Output the [X, Y] coordinate of the center of the cell containing the given text.  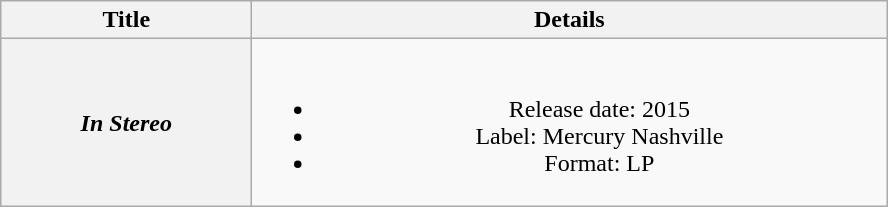
Details [570, 20]
Release date: 2015 Label: Mercury NashvilleFormat: LP [570, 122]
In Stereo [126, 122]
Title [126, 20]
